Output the [x, y] coordinate of the center of the cell containing the given text.  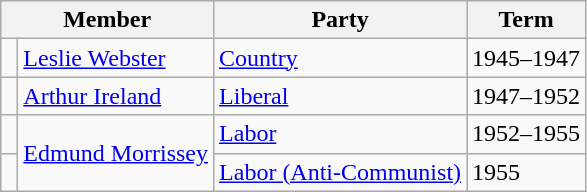
Liberal [340, 96]
Labor (Anti-Communist) [340, 172]
Leslie Webster [116, 58]
Edmund Morrissey [116, 153]
Party [340, 20]
1947–1952 [526, 96]
Labor [340, 134]
1952–1955 [526, 134]
Arthur Ireland [116, 96]
1955 [526, 172]
1945–1947 [526, 58]
Term [526, 20]
Member [108, 20]
Country [340, 58]
